Provide the (X, Y) coordinate of the cell's center where the given text is located.  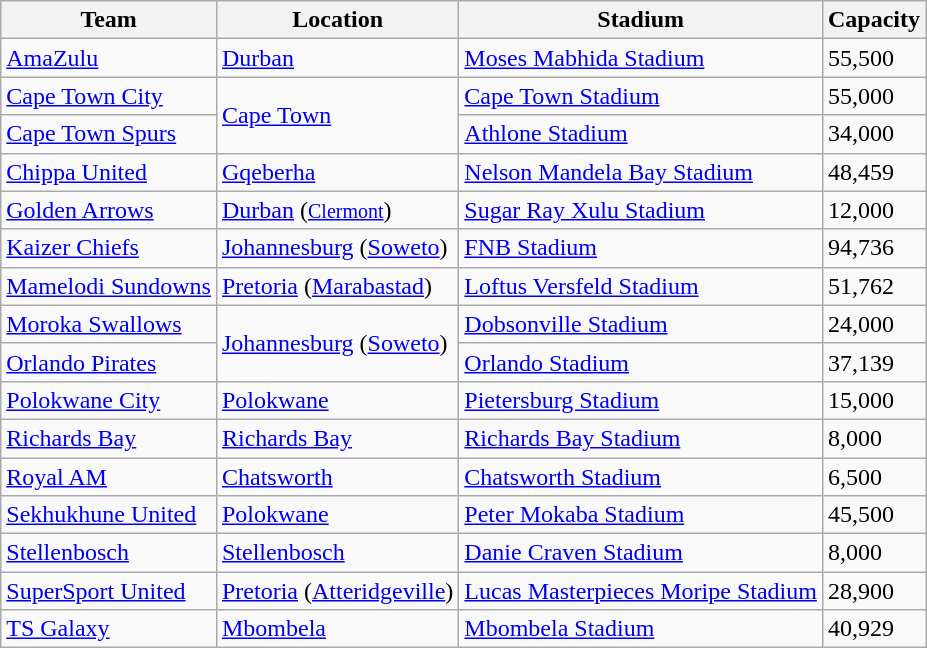
Location (337, 20)
Athlone Stadium (641, 134)
Cape Town City (109, 96)
Danie Craven Stadium (641, 553)
Mbombela (337, 629)
37,139 (874, 362)
Richards Bay Stadium (641, 438)
Cape Town Stadium (641, 96)
45,500 (874, 515)
Chatsworth (337, 477)
Mamelodi Sundowns (109, 286)
94,736 (874, 248)
Orlando Stadium (641, 362)
Lucas Masterpieces Moripe Stadium (641, 591)
Durban (Clermont) (337, 210)
Chippa United (109, 172)
55,500 (874, 58)
Cape Town Spurs (109, 134)
Moses Mabhida Stadium (641, 58)
Gqeberha (337, 172)
6,500 (874, 477)
Nelson Mandela Bay Stadium (641, 172)
Chatsworth Stadium (641, 477)
Moroka Swallows (109, 324)
Team (109, 20)
Kaizer Chiefs (109, 248)
Dobsonville Stadium (641, 324)
Pretoria (Atteridgeville) (337, 591)
SuperSport United (109, 591)
Sugar Ray Xulu Stadium (641, 210)
Loftus Versfeld Stadium (641, 286)
TS Galaxy (109, 629)
15,000 (874, 400)
12,000 (874, 210)
55,000 (874, 96)
Sekhukhune United (109, 515)
48,459 (874, 172)
Peter Mokaba Stadium (641, 515)
34,000 (874, 134)
Royal AM (109, 477)
24,000 (874, 324)
51,762 (874, 286)
Stadium (641, 20)
AmaZulu (109, 58)
Orlando Pirates (109, 362)
Capacity (874, 20)
FNB Stadium (641, 248)
Golden Arrows (109, 210)
40,929 (874, 629)
Cape Town (337, 115)
Mbombela Stadium (641, 629)
Pietersburg Stadium (641, 400)
Durban (337, 58)
Pretoria (Marabastad) (337, 286)
28,900 (874, 591)
Polokwane City (109, 400)
